Return the [X, Y] coordinate for the center point of the cell that contains the specified text.  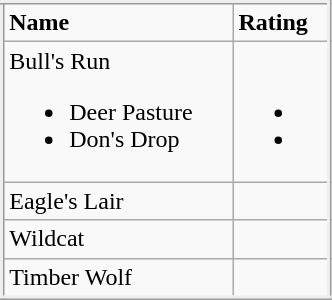
Name [118, 22]
Wildcat [118, 239]
Eagle's Lair [118, 201]
Rating [282, 22]
Bull's RunDeer PastureDon's Drop [118, 112]
Timber Wolf [118, 278]
